Identify which cell holds the provided text, then report its (X, Y) central coordinate. 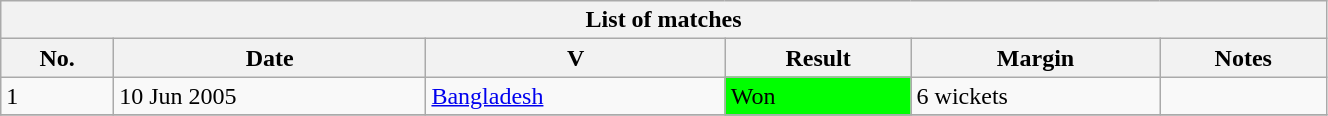
List of matches (664, 20)
No. (58, 58)
10 Jun 2005 (270, 96)
Result (818, 58)
1 (58, 96)
Bangladesh (576, 96)
Margin (1036, 58)
Won (818, 96)
Notes (1243, 58)
Date (270, 58)
V (576, 58)
6 wickets (1036, 96)
